Detect which cell encompasses the target text, then output its [X, Y] center coordinate. 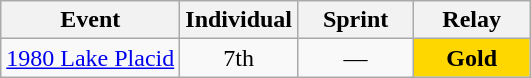
Gold [472, 58]
Sprint [356, 20]
7th [239, 58]
— [356, 58]
1980 Lake Placid [90, 58]
Event [90, 20]
Individual [239, 20]
Relay [472, 20]
